Provide the (X, Y) coordinate of the cell's center where the given text is located.  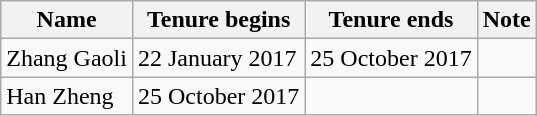
Zhang Gaoli (67, 58)
22 January 2017 (218, 58)
Tenure begins (218, 20)
Name (67, 20)
Han Zheng (67, 96)
Note (506, 20)
Tenure ends (391, 20)
